Find where the given text appears and provide that cell's center as [X, Y] coordinate. 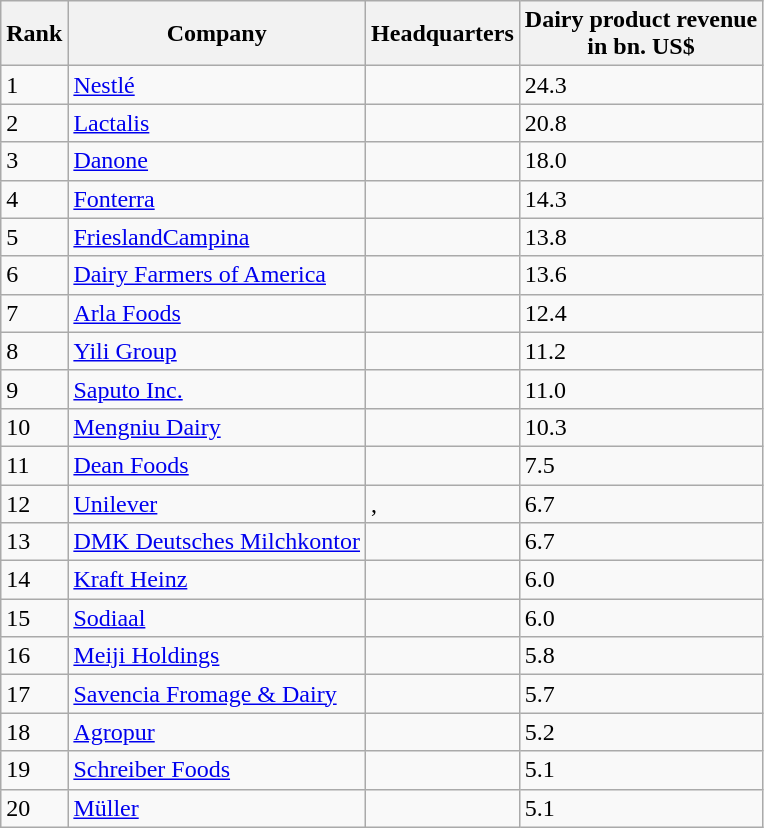
Agropur [217, 732]
5.8 [640, 656]
5.7 [640, 694]
FrieslandCampina [217, 237]
, [443, 503]
10.3 [640, 427]
Schreiber Foods [217, 770]
DMK Deutsches Milchkontor [217, 542]
24.3 [640, 85]
Savencia Fromage & Dairy [217, 694]
Müller [217, 808]
13 [34, 542]
Lactalis [217, 123]
16 [34, 656]
11 [34, 465]
Company [217, 34]
Dairy product revenue in bn. US$ [640, 34]
Yili Group [217, 351]
Arla Foods [217, 313]
17 [34, 694]
13.8 [640, 237]
Meiji Holdings [217, 656]
15 [34, 618]
12 [34, 503]
10 [34, 427]
1 [34, 85]
13.6 [640, 275]
5.2 [640, 732]
7.5 [640, 465]
11.2 [640, 351]
20.8 [640, 123]
9 [34, 389]
2 [34, 123]
Headquarters [443, 34]
19 [34, 770]
Rank [34, 34]
12.4 [640, 313]
Dean Foods [217, 465]
5 [34, 237]
Kraft Heinz [217, 580]
11.0 [640, 389]
20 [34, 808]
Dairy Farmers of America [217, 275]
Nestlé [217, 85]
Unilever [217, 503]
14 [34, 580]
3 [34, 161]
Saputo Inc. [217, 389]
Fonterra [217, 199]
14.3 [640, 199]
18 [34, 732]
7 [34, 313]
4 [34, 199]
Mengniu Dairy [217, 427]
Danone [217, 161]
Sodiaal [217, 618]
6 [34, 275]
8 [34, 351]
18.0 [640, 161]
